Locate the cell with the specified text and output its (x, y) center coordinate. 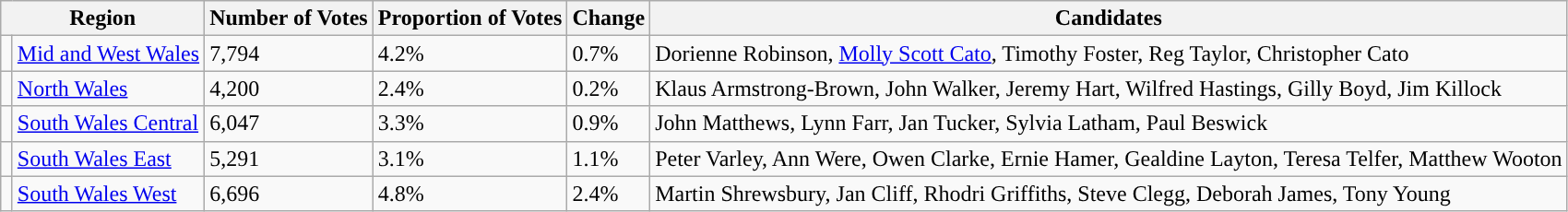
North Wales (108, 88)
Dorienne Robinson, Molly Scott Cato, Timothy Foster, Reg Taylor, Christopher Cato (1109, 53)
Proportion of Votes (470, 18)
John Matthews, Lynn Farr, Jan Tucker, Sylvia Latham, Paul Beswick (1109, 124)
6,696 (290, 194)
Candidates (1109, 18)
Peter Varley, Ann Were, Owen Clarke, Ernie Hamer, Gealdine Layton, Teresa Telfer, Matthew Wooton (1109, 159)
5,291 (290, 159)
Mid and West Wales (108, 53)
Number of Votes (290, 18)
4.8% (470, 194)
Klaus Armstrong-Brown, John Walker, Jeremy Hart, Wilfred Hastings, Gilly Boyd, Jim Killock (1109, 88)
0.2% (609, 88)
South Wales West (108, 194)
South Wales East (108, 159)
Change (609, 18)
Martin Shrewsbury, Jan Cliff, Rhodri Griffiths, Steve Clegg, Deborah James, Tony Young (1109, 194)
3.1% (470, 159)
4,200 (290, 88)
1.1% (609, 159)
South Wales Central (108, 124)
0.7% (609, 53)
7,794 (290, 53)
6,047 (290, 124)
3.3% (470, 124)
Region (103, 18)
4.2% (470, 53)
0.9% (609, 124)
